Find where the given text appears and provide that cell's center as (x, y) coordinate. 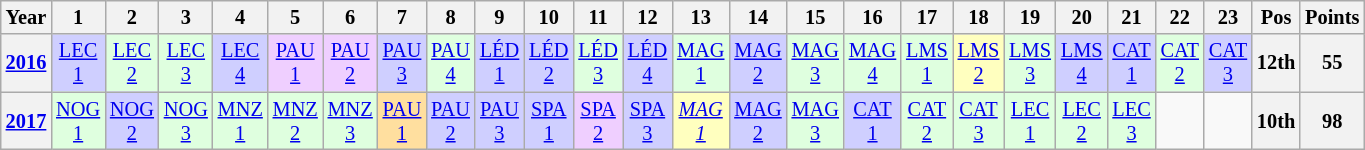
LÉD1 (500, 63)
98 (1332, 121)
12th (1276, 63)
2 (132, 17)
2016 (26, 63)
MNZ2 (296, 121)
Points (1332, 17)
23 (1228, 17)
11 (598, 17)
MNZ3 (350, 121)
LEC4 (240, 63)
Pos (1276, 17)
19 (1030, 17)
15 (816, 17)
LÉD4 (648, 63)
SPA2 (598, 121)
17 (927, 17)
1 (78, 17)
NOG3 (186, 121)
5 (296, 17)
3 (186, 17)
8 (450, 17)
9 (500, 17)
10 (548, 17)
7 (402, 17)
2017 (26, 121)
MAG4 (872, 63)
LÉD3 (598, 63)
16 (872, 17)
LMS2 (979, 63)
LMS3 (1030, 63)
LMS1 (927, 63)
4 (240, 17)
55 (1332, 63)
12 (648, 17)
14 (758, 17)
18 (979, 17)
PAU4 (450, 63)
13 (700, 17)
SPA1 (548, 121)
Year (26, 17)
22 (1180, 17)
NOG1 (78, 121)
NOG2 (132, 121)
SPA3 (648, 121)
6 (350, 17)
LÉD2 (548, 63)
MNZ1 (240, 121)
21 (1131, 17)
10th (1276, 121)
20 (1082, 17)
LMS4 (1082, 63)
